Identify which cell holds the provided text, then report its [x, y] central coordinate. 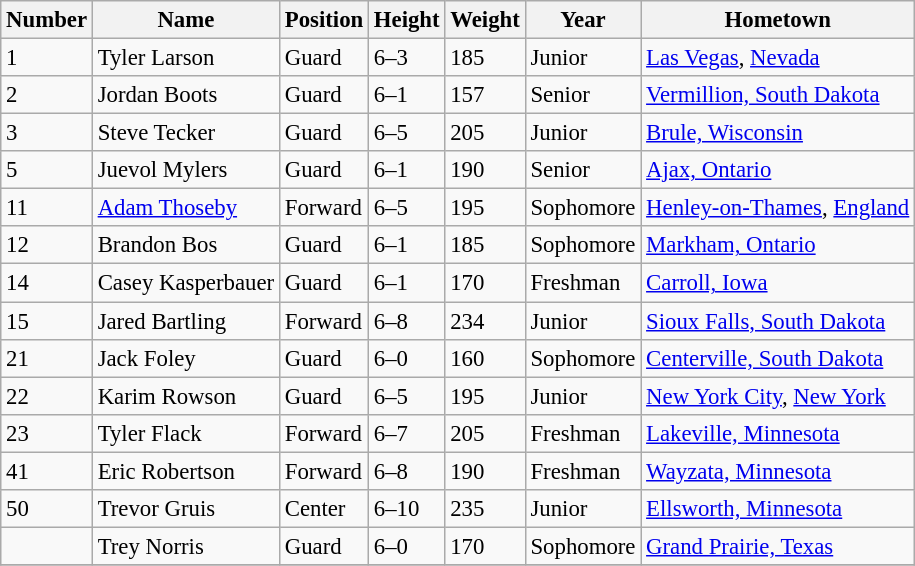
Eric Robertson [186, 471]
Number [47, 20]
Brandon Bos [186, 245]
Position [324, 20]
Center [324, 509]
41 [47, 471]
Ellsworth, Minnesota [778, 509]
6–10 [407, 509]
Ajax, Ontario [778, 170]
22 [47, 396]
157 [485, 95]
6–3 [407, 58]
15 [47, 321]
Markham, Ontario [778, 245]
Centerville, South Dakota [778, 358]
Casey Kasperbauer [186, 283]
21 [47, 358]
Jared Bartling [186, 321]
Weight [485, 20]
Trevor Gruis [186, 509]
1 [47, 58]
160 [485, 358]
Vermillion, South Dakota [778, 95]
14 [47, 283]
Height [407, 20]
50 [47, 509]
Jordan Boots [186, 95]
Hometown [778, 20]
Name [186, 20]
Year [583, 20]
Steve Tecker [186, 133]
23 [47, 433]
11 [47, 208]
2 [47, 95]
Wayzata, Minnesota [778, 471]
6–7 [407, 433]
Juevol Mylers [186, 170]
Jack Foley [186, 358]
Trey Norris [186, 546]
235 [485, 509]
Tyler Larson [186, 58]
New York City, New York [778, 396]
Tyler Flack [186, 433]
Las Vegas, Nevada [778, 58]
Grand Prairie, Texas [778, 546]
Lakeville, Minnesota [778, 433]
12 [47, 245]
Brule, Wisconsin [778, 133]
Carroll, Iowa [778, 283]
Karim Rowson [186, 396]
Sioux Falls, South Dakota [778, 321]
3 [47, 133]
234 [485, 321]
Henley-on-Thames, England [778, 208]
5 [47, 170]
Adam Thoseby [186, 208]
